Determine the [X, Y] coordinate at the center of the cell enclosing the given text.  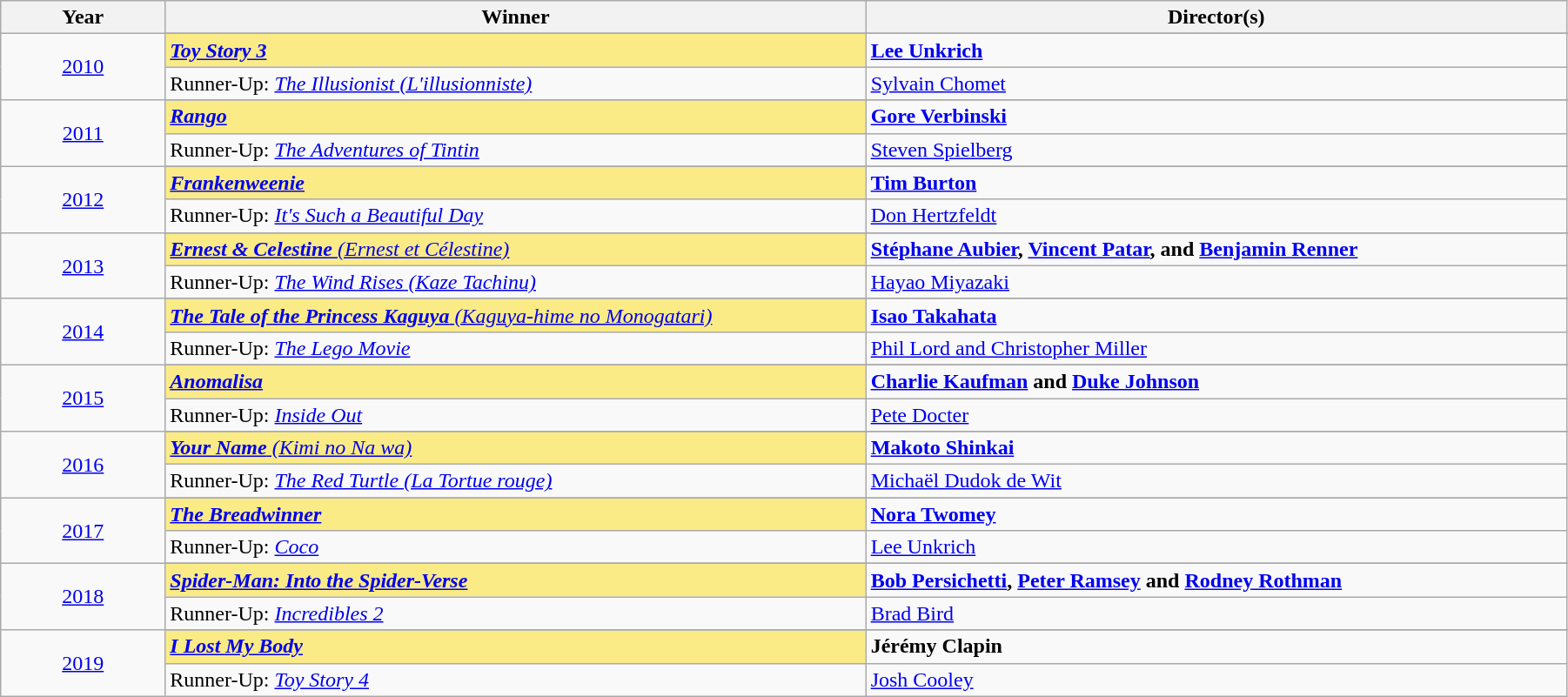
Runner-Up: The Illusionist (L'illusionniste) [515, 84]
Runner-Up: The Wind Rises (Kaze Tachinu) [515, 282]
Gore Verbinski [1216, 117]
Runner-Up: It's Such a Beautiful Day [515, 216]
Bob Persichetti, Peter Ramsey and Rodney Rothman [1216, 580]
Ernest & Celestine (Ernest et Célestine) [515, 249]
Spider-Man: Into the Spider-Verse [515, 580]
Charlie Kaufman and Duke Johnson [1216, 381]
Nora Twomey [1216, 514]
Frankenweenie [515, 183]
Stéphane Aubier, Vincent Patar, and Benjamin Renner [1216, 249]
Phil Lord and Christopher Miller [1216, 348]
Runner-Up: The Adventures of Tintin [515, 150]
2013 [84, 265]
Josh Cooley [1216, 680]
Director(s) [1216, 17]
Michaël Dudok de Wit [1216, 481]
2010 [84, 67]
I Lost My Body [515, 647]
Steven Spielberg [1216, 150]
Rango [515, 117]
2012 [84, 199]
Hayao Miyazaki [1216, 282]
2016 [84, 465]
Runner-Up: Toy Story 4 [515, 680]
Winner [515, 17]
Jérémy Clapin [1216, 647]
Runner-Up: Coco [515, 547]
The Tale of the Princess Kaguya (Kaguya-hime no Monogatari) [515, 315]
Makoto Shinkai [1216, 448]
2014 [84, 332]
Isao Takahata [1216, 315]
Year [84, 17]
Sylvain Chomet [1216, 84]
2019 [84, 663]
Brad Bird [1216, 613]
Toy Story 3 [515, 50]
2015 [84, 398]
Tim Burton [1216, 183]
Runner-Up: Incredibles 2 [515, 613]
Don Hertzfeldt [1216, 216]
2011 [84, 133]
The Breadwinner [515, 514]
Runner-Up: Inside Out [515, 415]
Pete Docter [1216, 415]
2018 [84, 597]
Runner-Up: The Red Turtle (La Tortue rouge) [515, 481]
Runner-Up: The Lego Movie [515, 348]
Your Name (Kimi no Na wa) [515, 448]
2017 [84, 531]
Anomalisa [515, 381]
